Return [x, y] of the center of cell containing provided text 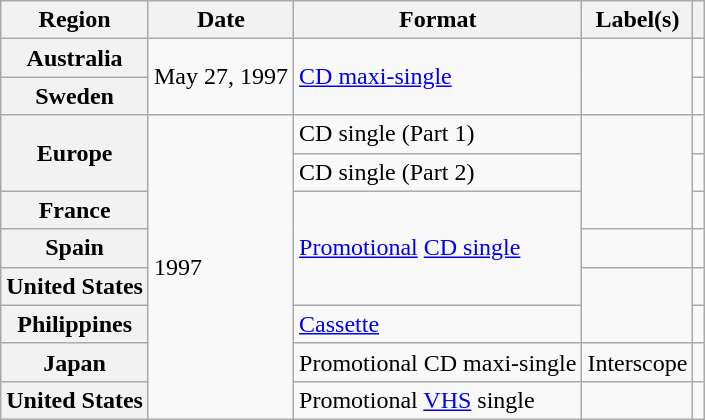
CD single (Part 1) [438, 134]
Format [438, 20]
Sweden [75, 96]
Date [220, 20]
Region [75, 20]
Promotional CD single [438, 248]
Promotional CD maxi-single [438, 362]
May 27, 1997 [220, 77]
CD maxi-single [438, 77]
Philippines [75, 324]
1997 [220, 267]
Japan [75, 362]
France [75, 210]
Label(s) [638, 20]
Interscope [638, 362]
Europe [75, 153]
Spain [75, 248]
Cassette [438, 324]
Promotional VHS single [438, 400]
Australia [75, 58]
CD single (Part 2) [438, 172]
